From the cell containing the given text, extract its center point as (x, y) coordinate. 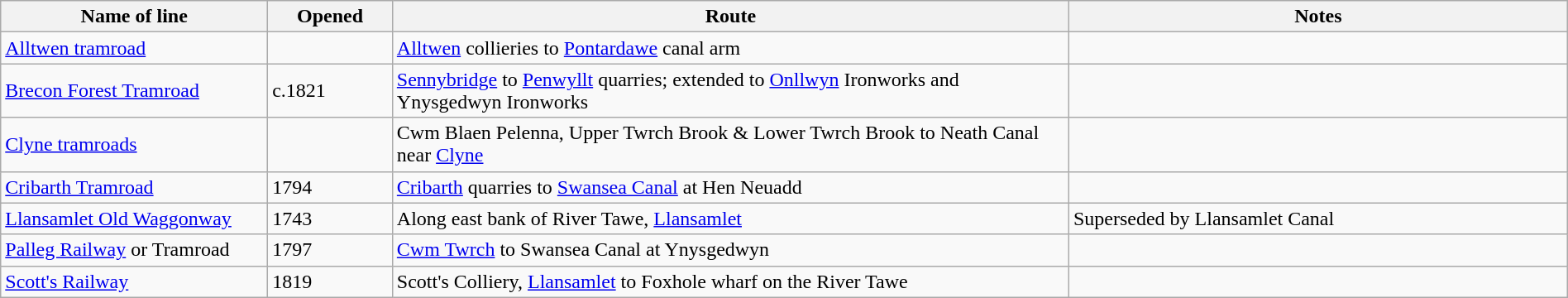
Along east bank of River Tawe, Llansamlet (730, 219)
1819 (331, 281)
Opened (331, 17)
Cwm Blaen Pelenna, Upper Twrch Brook & Lower Twrch Brook to Neath Canal near Clyne (730, 144)
1797 (331, 250)
Palleg Railway or Tramroad (134, 250)
Superseded by Llansamlet Canal (1318, 219)
Cribarth quarries to Swansea Canal at Hen Neuadd (730, 187)
Notes (1318, 17)
Scott's Colliery, Llansamlet to Foxhole wharf on the River Tawe (730, 281)
Cribarth Tramroad (134, 187)
c.1821 (331, 91)
1743 (331, 219)
Brecon Forest Tramroad (134, 91)
Llansamlet Old Waggonway (134, 219)
Route (730, 17)
Sennybridge to Penwyllt quarries; extended to Onllwyn Ironworks and Ynysgedwyn Ironworks (730, 91)
Alltwen collieries to Pontardawe canal arm (730, 48)
Alltwen tramroad (134, 48)
Clyne tramroads (134, 144)
Scott's Railway (134, 281)
Name of line (134, 17)
Cwm Twrch to Swansea Canal at Ynysgedwyn (730, 250)
1794 (331, 187)
